Provide the (X, Y) coordinate of the cell's center where the given text is located.  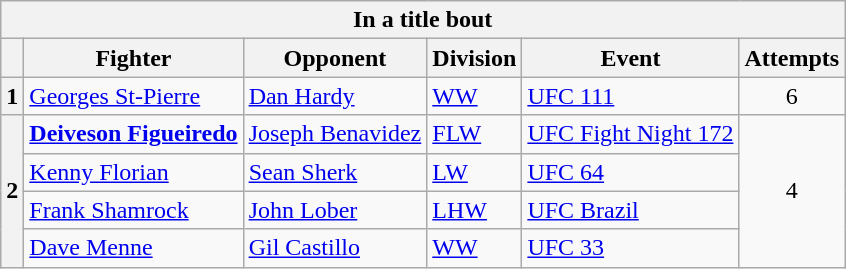
LHW (474, 210)
UFC Brazil (630, 210)
Attempts (792, 58)
Opponent (335, 58)
Frank Shamrock (134, 210)
LW (474, 172)
UFC 33 (630, 248)
Fighter (134, 58)
Deiveson Figueiredo (134, 134)
FLW (474, 134)
1 (12, 96)
Gil Castillo (335, 248)
2 (12, 191)
Sean Sherk (335, 172)
In a title bout (423, 20)
6 (792, 96)
Event (630, 58)
Dan Hardy (335, 96)
Georges St-Pierre (134, 96)
UFC Fight Night 172 (630, 134)
John Lober (335, 210)
4 (792, 191)
Dave Menne (134, 248)
Division (474, 58)
Kenny Florian (134, 172)
UFC 64 (630, 172)
UFC 111 (630, 96)
Joseph Benavidez (335, 134)
